Identify which cell holds the provided text, then report its (X, Y) central coordinate. 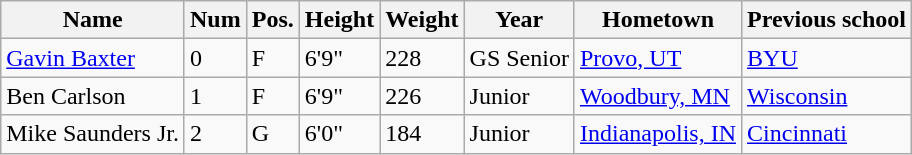
Pos. (272, 20)
Woodbury, MN (658, 96)
Indianapolis, IN (658, 134)
Hometown (658, 20)
Previous school (827, 20)
2 (215, 134)
226 (422, 96)
Mike Saunders Jr. (93, 134)
Provo, UT (658, 58)
Cincinnati (827, 134)
6'0" (339, 134)
GS Senior (519, 58)
Wisconsin (827, 96)
Name (93, 20)
Ben Carlson (93, 96)
Gavin Baxter (93, 58)
BYU (827, 58)
Height (339, 20)
Weight (422, 20)
Year (519, 20)
228 (422, 58)
1 (215, 96)
G (272, 134)
0 (215, 58)
Num (215, 20)
184 (422, 134)
